Provide the (x, y) coordinate of the cell's center where the given text is located.  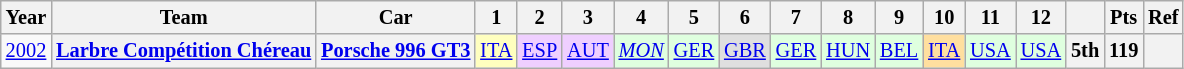
2002 (26, 51)
9 (899, 17)
Ref (1163, 17)
5 (694, 17)
Car (396, 17)
5th (1085, 51)
BEL (899, 51)
AUT (588, 51)
11 (990, 17)
1 (496, 17)
4 (642, 17)
HUN (848, 51)
12 (1041, 17)
119 (1124, 51)
6 (745, 17)
Team (184, 17)
3 (588, 17)
ESP (540, 51)
MON (642, 51)
Year (26, 17)
2 (540, 17)
8 (848, 17)
10 (944, 17)
GBR (745, 51)
Larbre Compétition Chéreau (184, 51)
7 (796, 17)
Pts (1124, 17)
Porsche 996 GT3 (396, 51)
